Search for the cell housing the specified text and yield its [X, Y] center coordinate. 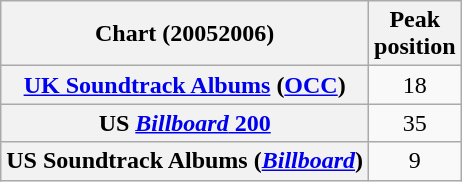
US Soundtrack Albums (Billboard) [185, 161]
9 [415, 161]
UK Soundtrack Albums (OCC) [185, 85]
US Billboard 200 [185, 123]
Chart (20052006) [185, 34]
Peakposition [415, 34]
35 [415, 123]
18 [415, 85]
